For the text-containing cell, return its midpoint in (x, y) coordinate format. 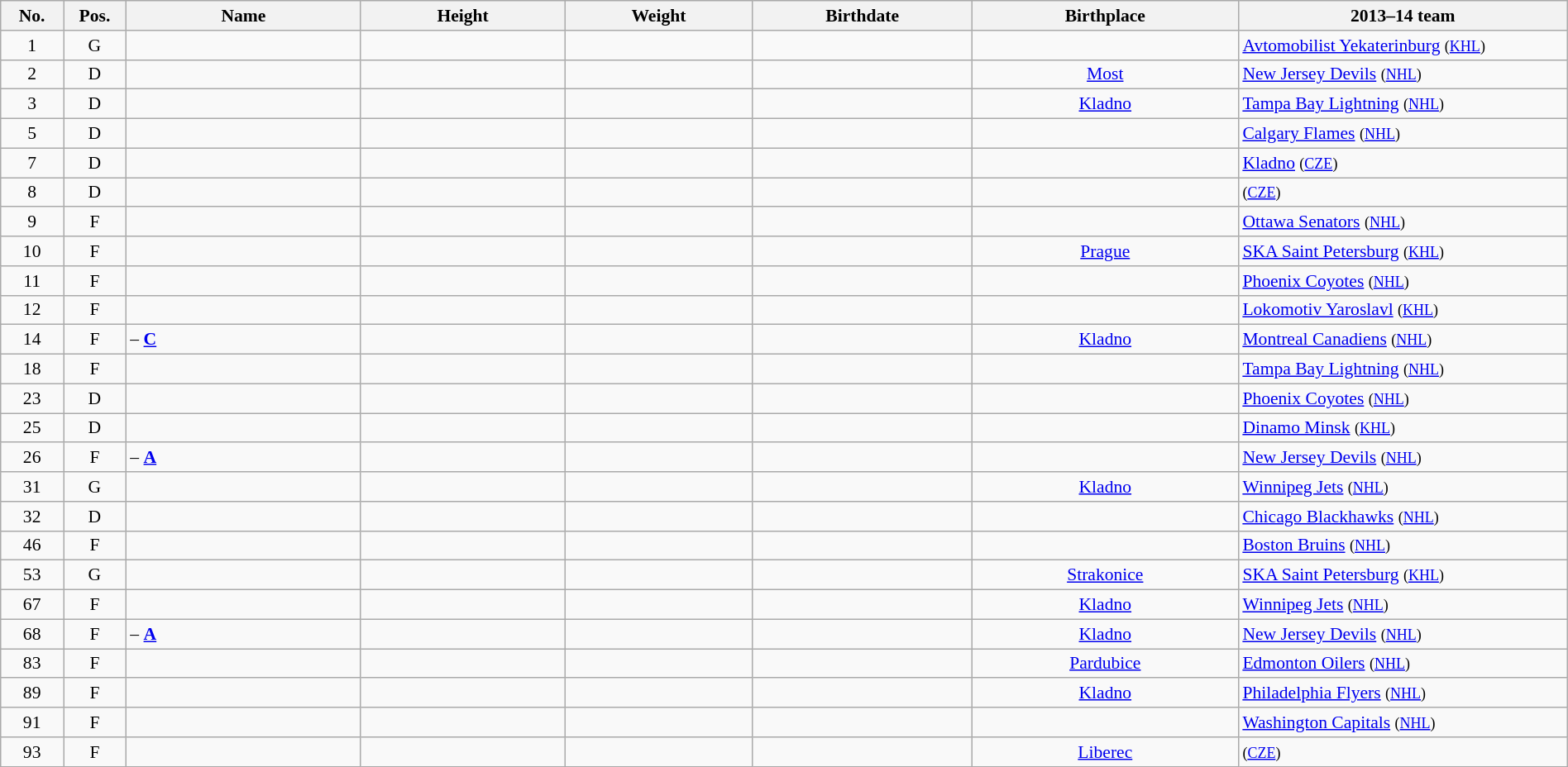
89 (32, 693)
23 (32, 398)
Most (1105, 74)
Edmonton Oilers (NHL) (1403, 664)
2 (32, 74)
83 (32, 664)
– C (243, 340)
9 (32, 222)
Height (462, 16)
25 (32, 428)
91 (32, 722)
11 (32, 281)
26 (32, 458)
53 (32, 575)
8 (32, 193)
Pos. (95, 16)
Name (243, 16)
Dinamo Minsk (KHL) (1403, 428)
Montreal Canadiens (NHL) (1403, 340)
Lokomotiv Yaroslavl (KHL) (1403, 310)
7 (32, 163)
Calgary Flames (NHL) (1403, 134)
Liberec (1105, 752)
31 (32, 487)
Pardubice (1105, 664)
Birthdate (862, 16)
67 (32, 605)
Birthplace (1105, 16)
Avtomobilist Yekaterinburg (KHL) (1403, 45)
10 (32, 251)
Ottawa Senators (NHL) (1403, 222)
2013–14 team (1403, 16)
Philadelphia Flyers (NHL) (1403, 693)
Weight (658, 16)
18 (32, 369)
3 (32, 104)
Chicago Blackhawks (NHL) (1403, 517)
Strakonice (1105, 575)
46 (32, 545)
14 (32, 340)
5 (32, 134)
Washington Capitals (NHL) (1403, 722)
Prague (1105, 251)
Kladno (CZE) (1403, 163)
No. (32, 16)
93 (32, 752)
68 (32, 634)
12 (32, 310)
32 (32, 517)
1 (32, 45)
Boston Bruins (NHL) (1403, 545)
